Scan for the cell matching the given text and deliver its (x, y) coordinate at center. 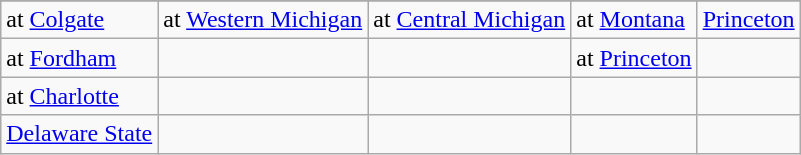
at Colgate (80, 20)
at Western Michigan (263, 20)
at Princeton (634, 58)
Delaware State (80, 134)
at Charlotte (80, 96)
at Montana (634, 20)
at Central Michigan (470, 20)
at Fordham (80, 58)
Princeton (748, 20)
